Find where the given text appears and provide that cell's center as (X, Y) coordinate. 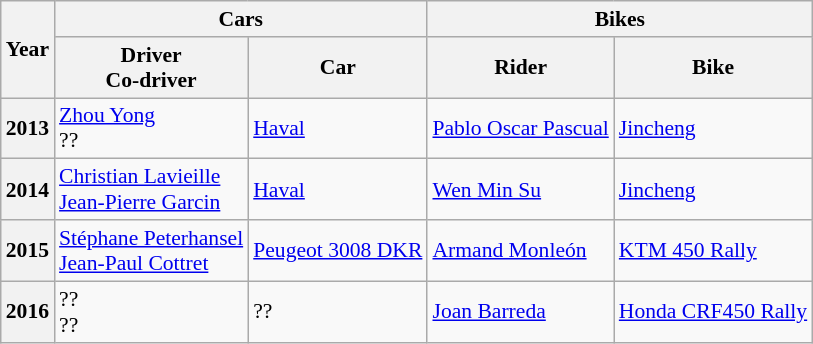
Stéphane Peterhansel Jean-Paul Cottret (151, 250)
Christian Lavieille Jean-Pierre Garcin (151, 190)
Zhou Yong ?? (151, 128)
Bikes (620, 19)
Peugeot 3008 DKR (338, 250)
2013 (28, 128)
Year (28, 50)
KTM 450 Rally (713, 250)
Armand Monleón (520, 250)
?? ?? (151, 312)
Cars (240, 19)
DriverCo-driver (151, 68)
Car (338, 68)
Joan Barreda (520, 312)
?? (338, 312)
2014 (28, 190)
Bike (713, 68)
Pablo Oscar Pascual (520, 128)
2015 (28, 250)
2016 (28, 312)
Honda CRF450 Rally (713, 312)
Rider (520, 68)
Wen Min Su (520, 190)
